From the cell containing the given text, extract its center point as (X, Y) coordinate. 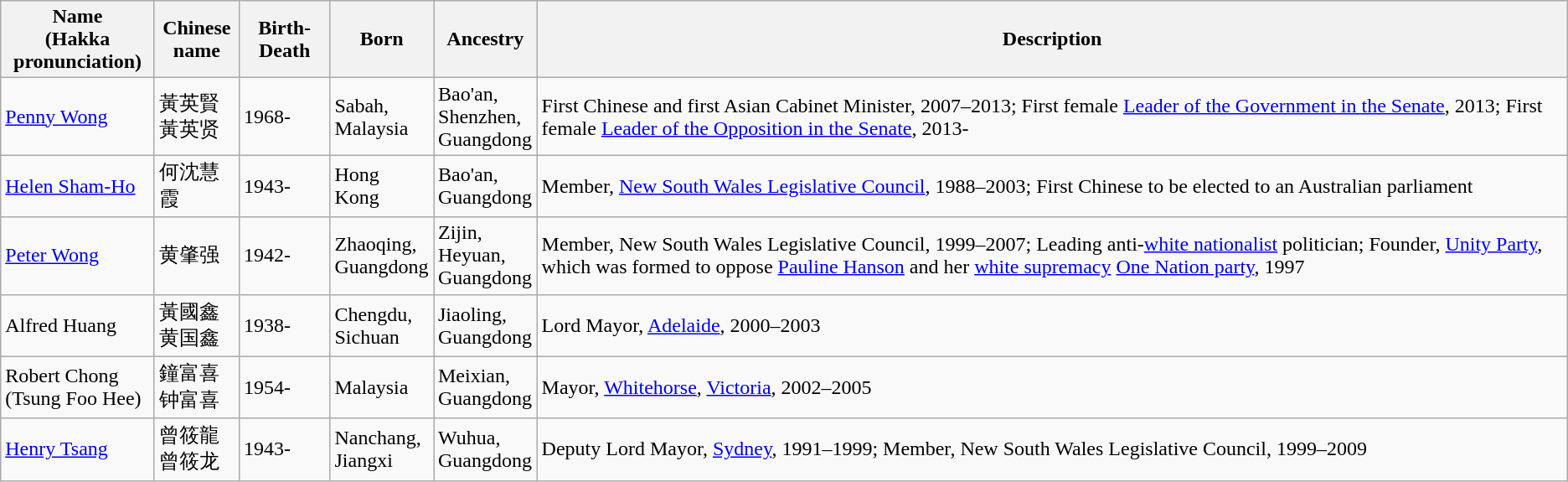
1942- (285, 256)
Birth-Death (285, 39)
Bao'an, Shenzhen, Guangdong (486, 117)
Malaysia (382, 387)
Zhaoqing, Guangdong (382, 256)
Robert Chong(Tsung Foo Hee) (78, 387)
Member, New South Wales Legislative Council, 1988–2003; First Chinese to be elected to an Australian parliament (1052, 186)
Chengdu, Sichuan (382, 325)
Zijin, Heyuan, Guangdong (486, 256)
Nanchang, Jiangxi (382, 449)
黃英賢黃英贤 (196, 117)
Sabah, Malaysia (382, 117)
鐘富喜钟富喜 (196, 387)
Deputy Lord Mayor, Sydney, 1991–1999; Member, New South Wales Legislative Council, 1999–2009 (1052, 449)
黄肇强 (196, 256)
黃國鑫黄国鑫 (196, 325)
何沈慧霞 (196, 186)
Lord Mayor, Adelaide, 2000–2003 (1052, 325)
1968- (285, 117)
Born (382, 39)
1938- (285, 325)
Hong Kong (382, 186)
Chinese name (196, 39)
Ancestry (486, 39)
1954- (285, 387)
Name(Hakka pronunciation) (78, 39)
Helen Sham-Ho (78, 186)
Mayor, Whitehorse, Victoria, 2002–2005 (1052, 387)
曾筱龍曾筱龙 (196, 449)
Bao'an, Guangdong (486, 186)
Meixian, Guangdong (486, 387)
Penny Wong (78, 117)
Alfred Huang (78, 325)
Jiaoling, Guangdong (486, 325)
Peter Wong (78, 256)
Wuhua, Guangdong (486, 449)
Description (1052, 39)
Henry Tsang (78, 449)
